Identify which cell holds the provided text, then report its [X, Y] central coordinate. 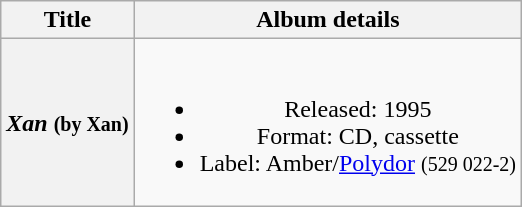
Xan (by Xan) [68, 122]
Released: 1995Format: CD, cassetteLabel: Amber/Polydor (529 022-2) [328, 122]
Album details [328, 20]
Title [68, 20]
